Return [X, Y] of the center of cell containing provided text 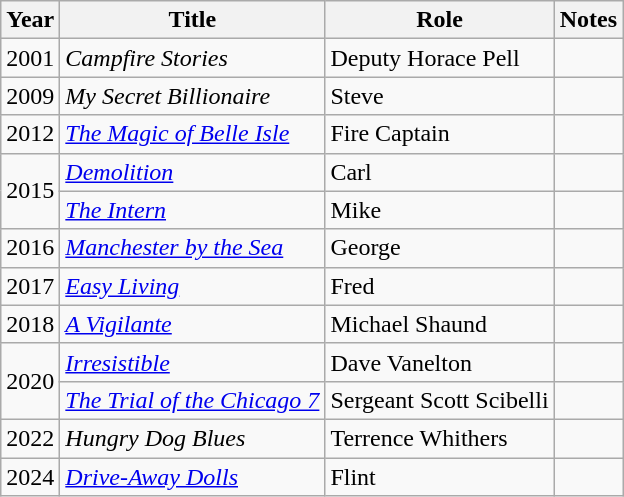
2015 [30, 191]
Terrence Whithers [440, 438]
Sergeant Scott Scibelli [440, 400]
2001 [30, 58]
The Intern [192, 210]
The Magic of Belle Isle [192, 134]
Easy Living [192, 286]
Dave Vanelton [440, 362]
Fred [440, 286]
Manchester by the Sea [192, 248]
2017 [30, 286]
Demolition [192, 172]
Notes [588, 20]
Year [30, 20]
George [440, 248]
Flint [440, 477]
Carl [440, 172]
Role [440, 20]
Michael Shaund [440, 324]
The Trial of the Chicago 7 [192, 400]
2020 [30, 381]
Fire Captain [440, 134]
2016 [30, 248]
2024 [30, 477]
2009 [30, 96]
My Secret Billionaire [192, 96]
2022 [30, 438]
Drive-Away Dolls [192, 477]
Hungry Dog Blues [192, 438]
Irresistible [192, 362]
A Vigilante [192, 324]
Mike [440, 210]
2012 [30, 134]
Campfire Stories [192, 58]
Steve [440, 96]
Title [192, 20]
Deputy Horace Pell [440, 58]
2018 [30, 324]
